Determine the [x, y] coordinate at the center of the cell enclosing the given text.  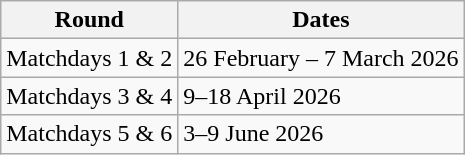
Dates [321, 20]
9–18 April 2026 [321, 96]
Matchdays 1 & 2 [90, 58]
Matchdays 5 & 6 [90, 134]
Matchdays 3 & 4 [90, 96]
3–9 June 2026 [321, 134]
Round [90, 20]
26 February – 7 March 2026 [321, 58]
